Capture the cell that displays the provided text and extract its (X, Y) central coordinate. 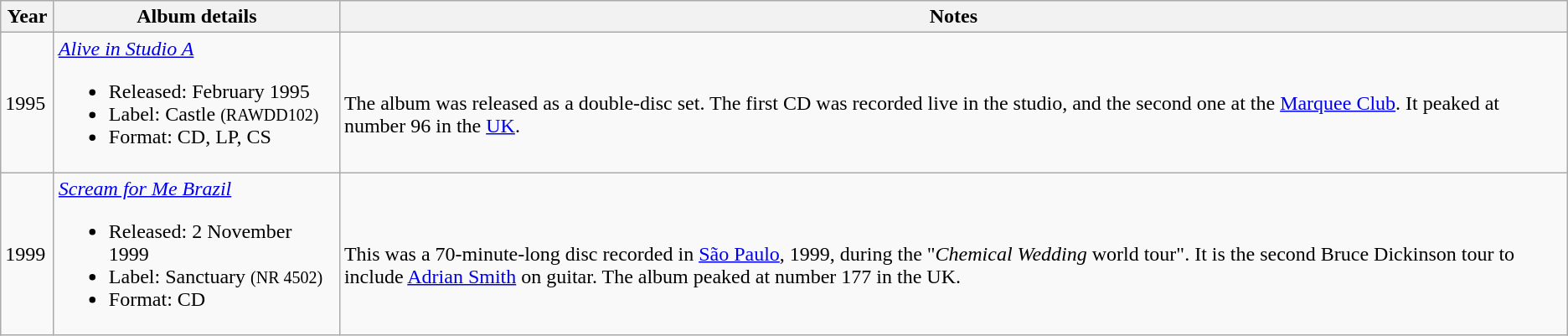
Notes (953, 17)
Album details (196, 17)
Year (28, 17)
Scream for Me BrazilReleased: 2 November 1999Label: Sanctuary (NR 4502)Format: CD (196, 254)
1995 (28, 102)
1999 (28, 254)
Alive in Studio AReleased: February 1995Label: Castle (RAWDD102)Format: CD, LP, CS (196, 102)
